Output the (x, y) coordinate of the center of the cell containing the given text.  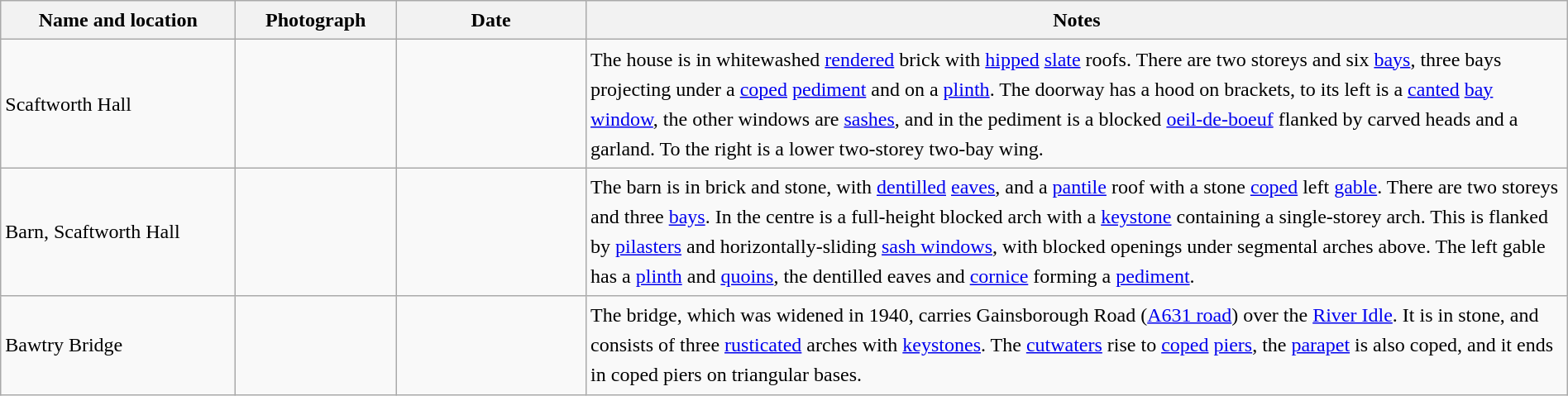
Date (491, 20)
Scaftworth Hall (118, 104)
Name and location (118, 20)
Photograph (316, 20)
Barn, Scaftworth Hall (118, 231)
Bawtry Bridge (118, 346)
Notes (1077, 20)
